From the cell containing the given text, extract its center point as (x, y) coordinate. 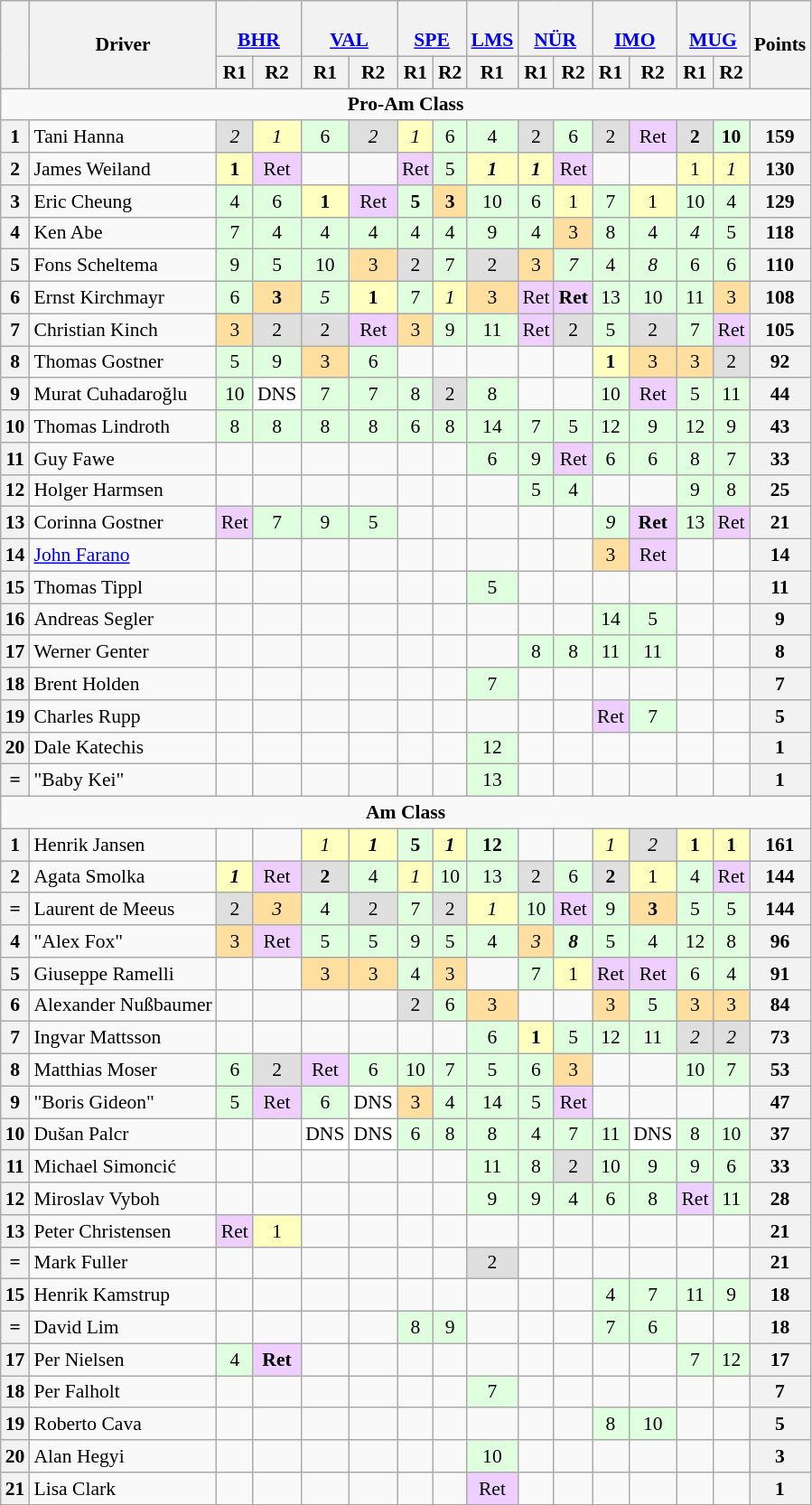
VAL (349, 29)
159 (780, 137)
David Lim (123, 1328)
"Boris Gideon" (123, 1102)
73 (780, 1038)
25 (780, 491)
IMO (634, 29)
Eric Cheung (123, 201)
108 (780, 298)
Lisa Clark (123, 1489)
37 (780, 1135)
Giuseppe Ramelli (123, 974)
44 (780, 395)
Christian Kinch (123, 330)
Tani Hanna (123, 137)
LMS (491, 29)
130 (780, 169)
Per Nielsen (123, 1360)
Thomas Tippl (123, 587)
91 (780, 974)
Murat Cuhadaroğlu (123, 395)
Peter Christensen (123, 1231)
Dušan Palcr (123, 1135)
43 (780, 426)
Werner Genter (123, 652)
161 (780, 845)
John Farano (123, 556)
"Baby Kei" (123, 781)
Fons Scheltema (123, 266)
Ken Abe (123, 233)
Miroslav Vyboh (123, 1199)
Guy Fawe (123, 459)
105 (780, 330)
Matthias Moser (123, 1070)
Alexander Nußbaumer (123, 1005)
Holger Harmsen (123, 491)
Pro-Am Class (406, 105)
129 (780, 201)
Dale Katechis (123, 748)
Henrik Jansen (123, 845)
Brent Holden (123, 684)
Am Class (406, 813)
Alan Hegyi (123, 1456)
Andreas Segler (123, 620)
118 (780, 233)
Henrik Kamstrup (123, 1295)
NÜR (555, 29)
28 (780, 1199)
Ernst Kirchmayr (123, 298)
"Alex Fox" (123, 941)
Thomas Lindroth (123, 426)
47 (780, 1102)
Per Falholt (123, 1392)
Corinna Gostner (123, 523)
53 (780, 1070)
MUG (713, 29)
Roberto Cava (123, 1425)
16 (15, 620)
Driver (123, 45)
Agata Smolka (123, 877)
Charles Rupp (123, 716)
84 (780, 1005)
James Weiland (123, 169)
Mark Fuller (123, 1263)
110 (780, 266)
BHR (258, 29)
96 (780, 941)
Michael Simoncić (123, 1167)
SPE (432, 29)
Thomas Gostner (123, 362)
Laurent de Meeus (123, 910)
92 (780, 362)
Points (780, 45)
Ingvar Mattsson (123, 1038)
